Search for the cell housing the specified text and yield its [x, y] center coordinate. 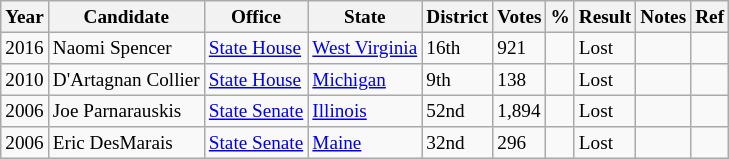
Eric DesMarais [126, 143]
16th [458, 48]
Votes [520, 17]
138 [520, 80]
District [458, 17]
Naomi Spencer [126, 48]
% [560, 17]
1,894 [520, 111]
52nd [458, 111]
2010 [25, 80]
Michigan [365, 80]
921 [520, 48]
Maine [365, 143]
Ref [710, 17]
32nd [458, 143]
Illinois [365, 111]
9th [458, 80]
West Virginia [365, 48]
Joe Parnarauskis [126, 111]
Office [256, 17]
Notes [664, 17]
2016 [25, 48]
Year [25, 17]
Result [604, 17]
Candidate [126, 17]
D'Artagnan Collier [126, 80]
State [365, 17]
296 [520, 143]
